Find where the given text appears and provide that cell's center as (x, y) coordinate. 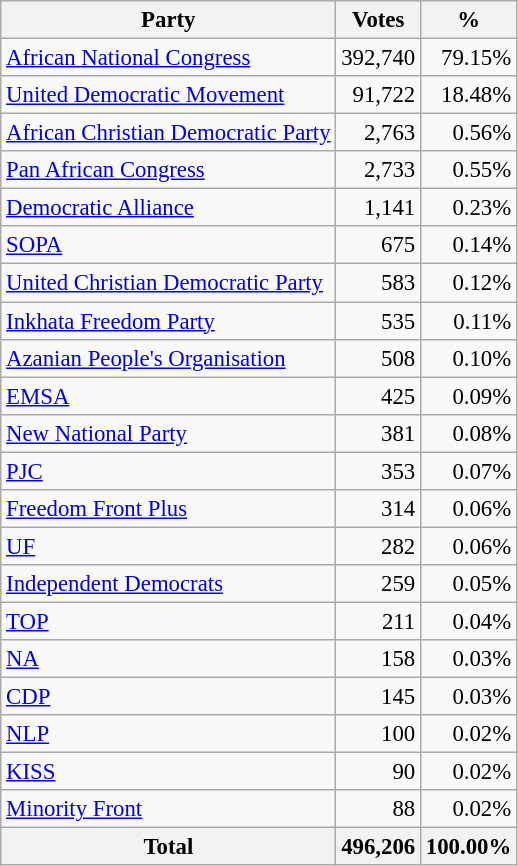
88 (378, 809)
392,740 (378, 58)
425 (378, 396)
United Democratic Movement (168, 95)
0.08% (469, 433)
353 (378, 471)
282 (378, 546)
Party (168, 20)
Inkhata Freedom Party (168, 321)
0.05% (469, 584)
Azanian People's Organisation (168, 358)
211 (378, 621)
1,141 (378, 208)
CDP (168, 697)
0.12% (469, 283)
0.04% (469, 621)
158 (378, 659)
Votes (378, 20)
535 (378, 321)
583 (378, 283)
Independent Democrats (168, 584)
TOP (168, 621)
100 (378, 734)
508 (378, 358)
African Christian Democratic Party (168, 133)
New National Party (168, 433)
0.09% (469, 396)
675 (378, 245)
0.56% (469, 133)
90 (378, 772)
Total (168, 847)
NLP (168, 734)
0.11% (469, 321)
SOPA (168, 245)
Democratic Alliance (168, 208)
0.07% (469, 471)
0.14% (469, 245)
2,733 (378, 170)
Freedom Front Plus (168, 509)
% (469, 20)
145 (378, 697)
0.10% (469, 358)
African National Congress (168, 58)
PJC (168, 471)
100.00% (469, 847)
UF (168, 546)
NA (168, 659)
Minority Front (168, 809)
0.55% (469, 170)
Pan African Congress (168, 170)
United Christian Democratic Party (168, 283)
259 (378, 584)
496,206 (378, 847)
79.15% (469, 58)
314 (378, 509)
381 (378, 433)
0.23% (469, 208)
EMSA (168, 396)
91,722 (378, 95)
18.48% (469, 95)
KISS (168, 772)
2,763 (378, 133)
